Detect which cell encompasses the target text, then output its [X, Y] center coordinate. 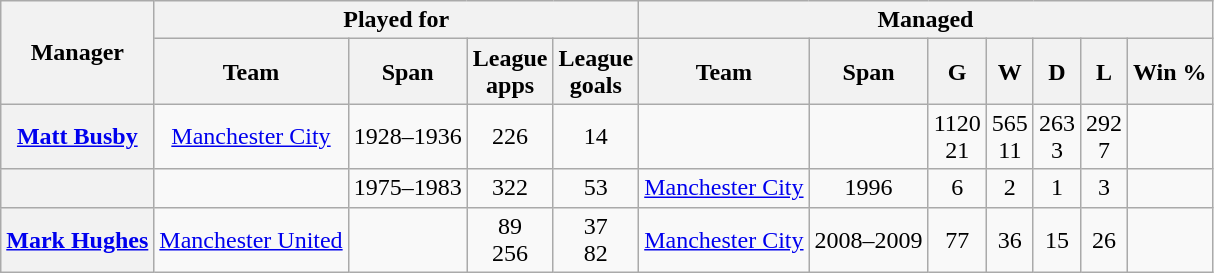
Manchester United [251, 240]
226 [510, 136]
26 [1104, 240]
Manager [78, 52]
1975–1983 [408, 188]
36 [1010, 240]
Leagueapps [510, 72]
Mark Hughes [78, 240]
3782 [596, 240]
2008–2009 [868, 240]
1928–1936 [408, 136]
2 [1010, 188]
2927 [1104, 136]
Played for [396, 20]
1996 [868, 188]
14 [596, 136]
2633 [1056, 136]
W [1010, 72]
53 [596, 188]
89256 [510, 240]
112021 [957, 136]
Managed [926, 20]
15 [1056, 240]
Win % [1170, 72]
3 [1104, 188]
77 [957, 240]
L [1104, 72]
G [957, 72]
1 [1056, 188]
Matt Busby [78, 136]
Leaguegoals [596, 72]
6 [957, 188]
D [1056, 72]
56511 [1010, 136]
322 [510, 188]
